Locate the cell with the specified text and output its [x, y] center coordinate. 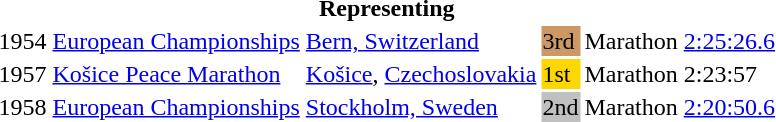
Bern, Switzerland [421, 41]
3rd [560, 41]
2:23:57 [729, 74]
1st [560, 74]
Košice Peace Marathon [176, 74]
2:20:50.6 [729, 107]
Košice, Czechoslovakia [421, 74]
Stockholm, Sweden [421, 107]
2:25:26.6 [729, 41]
2nd [560, 107]
